Output the (x, y) coordinate of the center of the cell containing the given text.  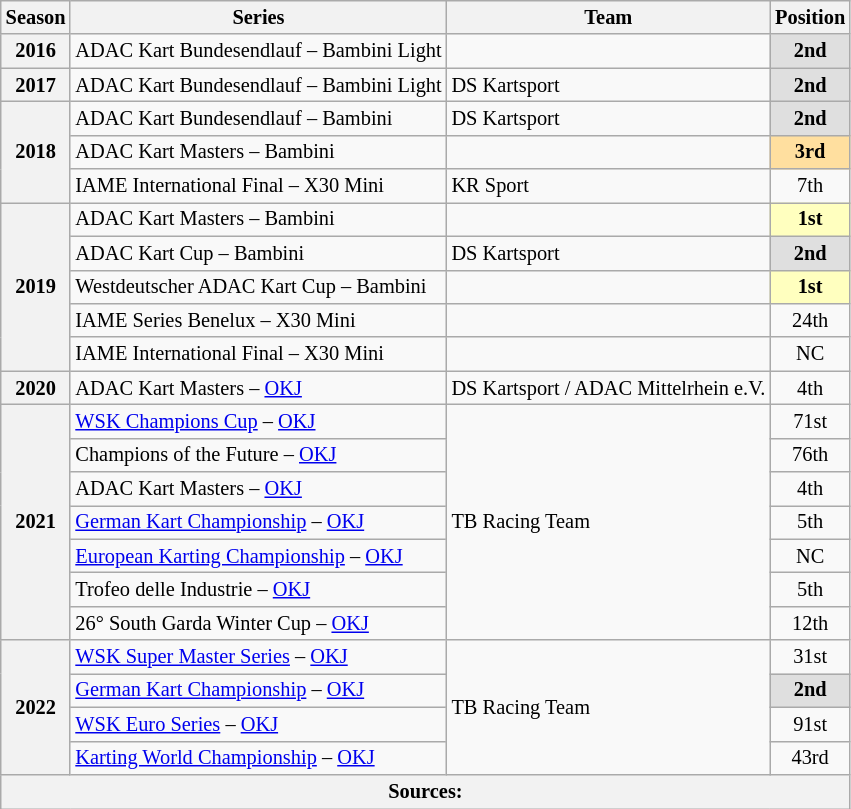
2022 (36, 708)
3rd (810, 152)
2020 (36, 388)
Champions of the Future – OKJ (258, 455)
76th (810, 455)
ADAC Kart Cup – Bambini (258, 253)
Team (609, 17)
WSK Super Master Series – OKJ (258, 657)
Trofeo delle Industrie – OKJ (258, 589)
2016 (36, 51)
31st (810, 657)
12th (810, 623)
WSK Euro Series – OKJ (258, 724)
DS Kartsport / ADAC Mittelrhein e.V. (609, 388)
WSK Champions Cup – OKJ (258, 421)
26° South Garda Winter Cup – OKJ (258, 623)
IAME Series Benelux – X30 Mini (258, 320)
Series (258, 17)
ADAC Kart Bundesendlauf – Bambini (258, 118)
2017 (36, 85)
Season (36, 17)
European Karting Championship – OKJ (258, 556)
43rd (810, 758)
2021 (36, 522)
91st (810, 724)
KR Sport (609, 186)
71st (810, 421)
7th (810, 186)
2019 (36, 286)
Sources: (426, 791)
Position (810, 17)
24th (810, 320)
Karting World Championship – OKJ (258, 758)
2018 (36, 152)
Westdeutscher ADAC Kart Cup – Bambini (258, 287)
